Return [X, Y] of the center of cell containing provided text 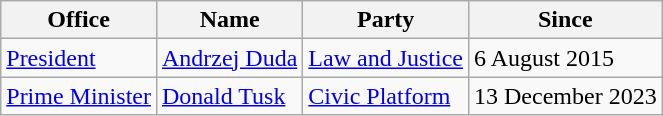
Since [565, 20]
Name [229, 20]
Prime Minister [79, 96]
President [79, 58]
13 December 2023 [565, 96]
Law and Justice [386, 58]
Civic Platform [386, 96]
6 August 2015 [565, 58]
Andrzej Duda [229, 58]
Donald Tusk [229, 96]
Party [386, 20]
Office [79, 20]
